Output the [X, Y] coordinate of the center of the cell containing the given text.  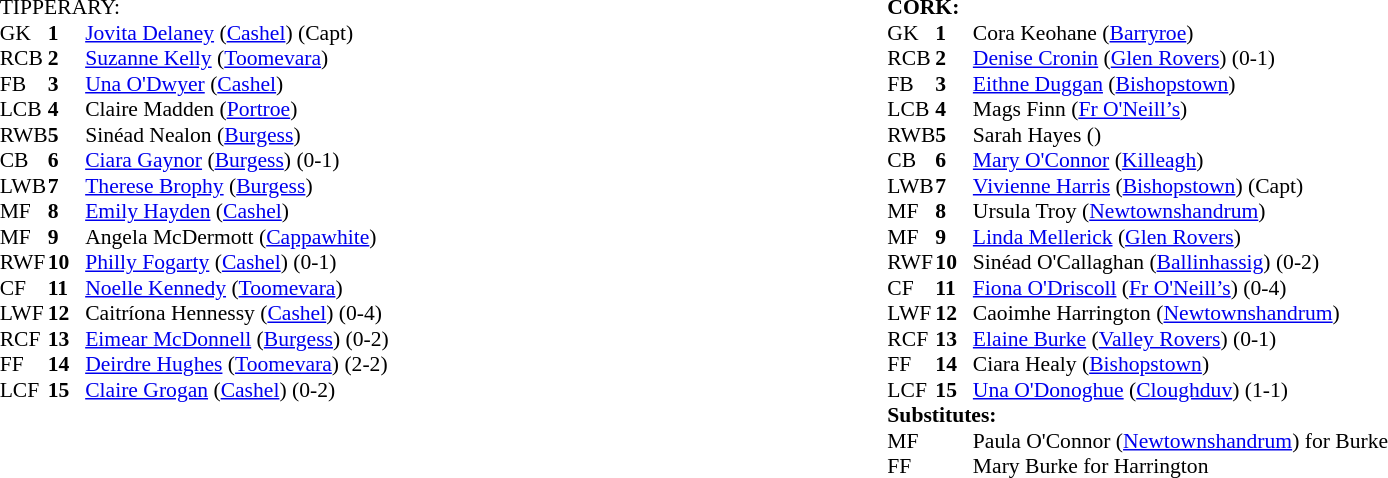
Claire Madden (Portroe) [237, 109]
Angela McDermott (Cappawhite) [237, 237]
Denise Cronin (Glen Rovers) (0-1) [1180, 59]
Cora Keohane (Barryroe) [1180, 33]
Sinéad Nealon (Burgess) [237, 135]
Substitutes: [1138, 415]
Sarah Hayes () [1180, 135]
Sinéad O'Callaghan (Ballinhassig) (0-2) [1180, 263]
Linda Mellerick (Glen Rovers) [1180, 237]
Ursula Troy (Newtownshandrum) [1180, 211]
Caoimhe Harrington (Newtownshandrum) [1180, 313]
Jovita Delaney (Cashel) (Capt) [237, 33]
Suzanne Kelly (Toomevara) [237, 59]
Eithne Duggan (Bishopstown) [1180, 84]
Ciara Healy (Bishopstown) [1180, 365]
Caitríona Hennessy (Cashel) (0-4) [237, 313]
Deirdre Hughes (Toomevara) (2-2) [237, 365]
Mags Finn (Fr O'Neill’s) [1180, 109]
Philly Fogarty (Cashel) (0-1) [237, 263]
Emily Hayden (Cashel) [237, 211]
Una O'Dwyer (Cashel) [237, 84]
Fiona O'Driscoll (Fr O'Neill’s) (0-4) [1180, 288]
Paula O'Connor (Newtownshandrum) for Burke [1180, 441]
Una O'Donoghue (Cloughduv) (1-1) [1180, 390]
Noelle Kennedy (Toomevara) [237, 288]
Therese Brophy (Burgess) [237, 186]
Ciara Gaynor (Burgess) (0-1) [237, 161]
Vivienne Harris (Bishopstown) (Capt) [1180, 186]
Mary O'Connor (Killeagh) [1180, 161]
Claire Grogan (Cashel) (0-2) [237, 390]
Eimear McDonnell (Burgess) (0-2) [237, 339]
Elaine Burke (Valley Rovers) (0-1) [1180, 339]
